Identify which cell holds the provided text, then report its [X, Y] central coordinate. 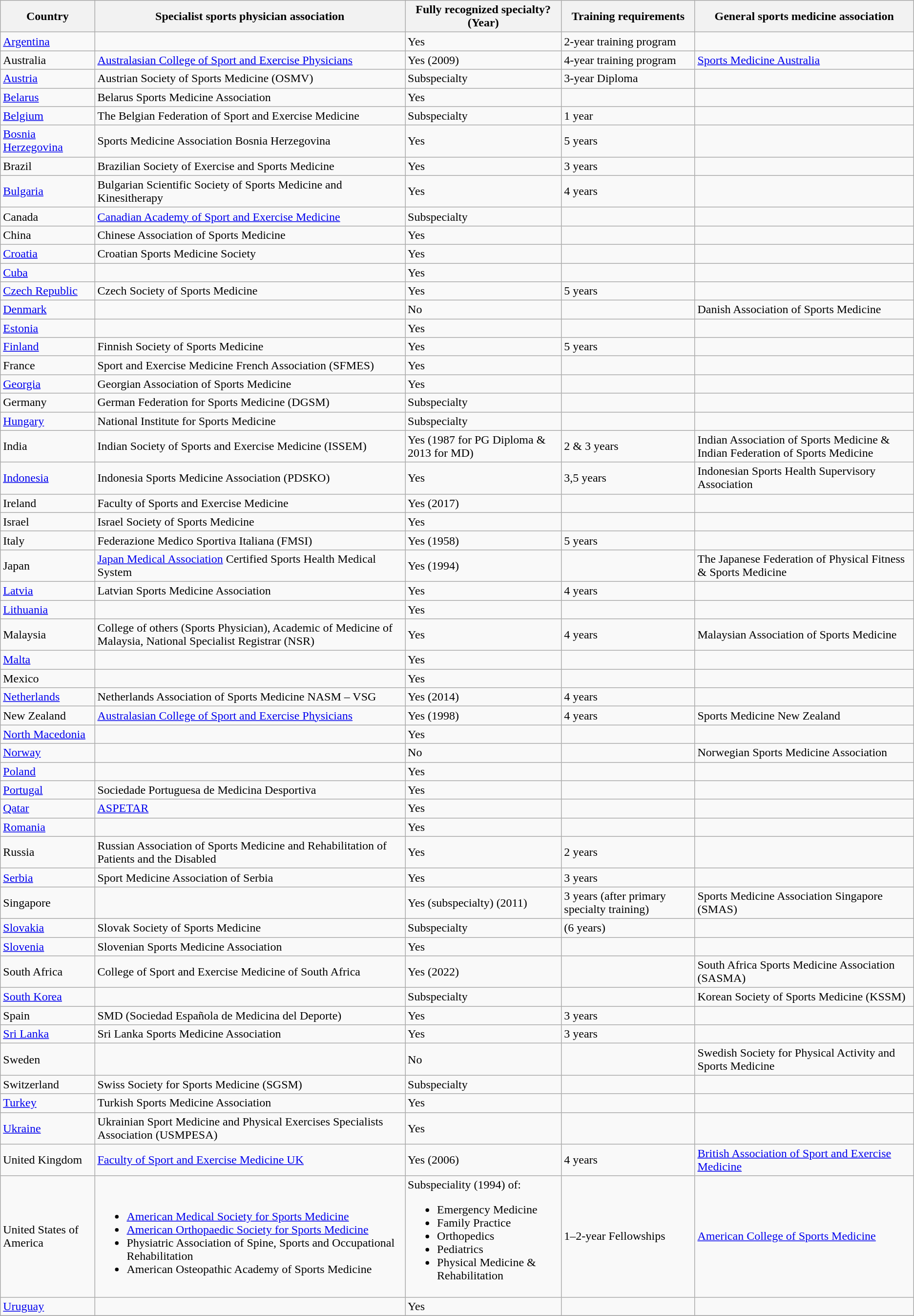
South Africa Sports Medicine Association (SASMA) [804, 972]
Yes (subspecialty) (2011) [483, 903]
Danish Association of Sports Medicine [804, 310]
South Africa [48, 972]
3-year Diploma [628, 79]
Russia [48, 852]
Estonia [48, 328]
American College of Sports Medicine [804, 1236]
Serbia [48, 877]
ASPETAR [250, 808]
Sports Medicine New Zealand [804, 716]
College of others (Sports Physician), Academic of Medicine of Malaysia, National Specialist Registrar (NSR) [250, 635]
Country [48, 17]
German Federation for Sports Medicine (DGSM) [250, 403]
Belgium [48, 116]
Sports Medicine Association Bosnia Herzegovina [250, 141]
Sport Medicine Association of Serbia [250, 877]
Argentina [48, 42]
Finnish Society of Sports Medicine [250, 347]
Canada [48, 216]
Yes (1958) [483, 540]
Netherlands [48, 697]
Brazilian Society of Exercise and Sports Medicine [250, 166]
College of Sport and Exercise Medicine of South Africa [250, 972]
Cuba [48, 272]
Malaysia [48, 635]
Finland [48, 347]
Austrian Society of Sports Medicine (OSMV) [250, 79]
Croatia [48, 254]
Sweden [48, 1059]
Indian Society of Sports and Exercise Medicine (ISSEM) [250, 446]
Brazil [48, 166]
Ireland [48, 503]
Austria [48, 79]
Poland [48, 771]
4-year training program [628, 60]
Korean Society of Sports Medicine (KSSM) [804, 997]
Italy [48, 540]
Czech Republic [48, 291]
South Korea [48, 997]
Spain [48, 1016]
North Macedonia [48, 734]
Yes (2022) [483, 972]
Israel Society of Sports Medicine [250, 522]
2 & 3 years [628, 446]
Latvia [48, 591]
3 years (after primary specialty training) [628, 903]
Georgia [48, 384]
Malaysian Association of Sports Medicine [804, 635]
Uruguay [48, 1306]
Ukraine [48, 1128]
Qatar [48, 808]
Sociedade Portuguesa de Medicina Desportiva [250, 790]
Australia [48, 60]
Bulgaria [48, 191]
Singapore [48, 903]
Yes (1994) [483, 566]
Sport and Exercise Medicine French Association (SFMES) [250, 365]
Czech Society of Sports Medicine [250, 291]
Turkey [48, 1103]
Training requirements [628, 17]
Faculty of Sport and Exercise Medicine UK [250, 1160]
Switzerland [48, 1084]
The Belgian Federation of Sport and Exercise Medicine [250, 116]
Sports Medicine Association Singapore (SMAS) [804, 903]
Yes (2006) [483, 1160]
Latvian Sports Medicine Association [250, 591]
Swiss Society for Sports Medicine (SGSM) [250, 1084]
Sri Lanka [48, 1034]
(6 years) [628, 928]
Turkish Sports Medicine Association [250, 1103]
Slovenian Sports Medicine Association [250, 946]
Japan Medical Association Certified Sports Health Medical System [250, 566]
Russian Association of Sports Medicine and Rehabilitation of Patients and the Disabled [250, 852]
The Japanese Federation of Physical Fitness & Sports Medicine [804, 566]
Sports Medicine Australia [804, 60]
Japan [48, 566]
Yes (1987 for PG Diploma & 2013 for MD) [483, 446]
New Zealand [48, 716]
Malta [48, 660]
National Institute for Sports Medicine [250, 421]
SMD (Sociedad Española de Medicina del Deporte) [250, 1016]
Norway [48, 753]
Portugal [48, 790]
3,5 years [628, 478]
United Kingdom [48, 1160]
Slovak Society of Sports Medicine [250, 928]
United States of America [48, 1236]
Bosnia Herzegovina [48, 141]
Denmark [48, 310]
Fully recognized specialty? (Year) [483, 17]
Federazione Medico Sportiva Italiana (FMSI) [250, 540]
Slovakia [48, 928]
Yes (2017) [483, 503]
Specialist sports physician association [250, 17]
Indian Association of Sports Medicine & Indian Federation of Sports Medicine [804, 446]
Sri Lanka Sports Medicine Association [250, 1034]
Hungary [48, 421]
Canadian Academy of Sport and Exercise Medicine [250, 216]
Georgian Association of Sports Medicine [250, 384]
Belarus [48, 97]
Swedish Society for Physical Activity and Sports Medicine [804, 1059]
Romania [48, 827]
Mexico [48, 679]
Faculty of Sports and Exercise Medicine [250, 503]
Subspeciality (1994) of:Emergency MedicineFamily PracticeOrthopedicsPediatricsPhysical Medicine & Rehabilitation [483, 1236]
1–2-year Fellowships [628, 1236]
Bulgarian Scientific Society of Sports Medicine and Kinesitherapy [250, 191]
Yes (2009) [483, 60]
Yes (2014) [483, 697]
British Association of Sport and Exercise Medicine [804, 1160]
General sports medicine association [804, 17]
Slovenia [48, 946]
Israel [48, 522]
1 year [628, 116]
2-year training program [628, 42]
Lithuania [48, 609]
Belarus Sports Medicine Association [250, 97]
India [48, 446]
China [48, 235]
2 years [628, 852]
Germany [48, 403]
Chinese Association of Sports Medicine [250, 235]
Yes (1998) [483, 716]
Netherlands Association of Sports Medicine NASM – VSG [250, 697]
Norwegian Sports Medicine Association [804, 753]
Ukrainian Sport Medicine and Physical Exercises Specialists Association (USMPESA) [250, 1128]
Indonesia Sports Medicine Association (PDSKO) [250, 478]
Croatian Sports Medicine Society [250, 254]
Indonesian Sports Health Supervisory Association [804, 478]
Indonesia [48, 478]
France [48, 365]
